Extract the [X, Y] coordinate from the center of the cell holding the provided text.  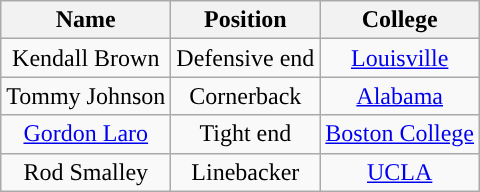
Tight end [246, 134]
Boston College [400, 134]
Defensive end [246, 58]
Name [86, 20]
Rod Smalley [86, 172]
Kendall Brown [86, 58]
Linebacker [246, 172]
Position [246, 20]
Cornerback [246, 96]
Gordon Laro [86, 134]
Louisville [400, 58]
Alabama [400, 96]
UCLA [400, 172]
College [400, 20]
Tommy Johnson [86, 96]
